Find where the given text appears and provide that cell's center as [X, Y] coordinate. 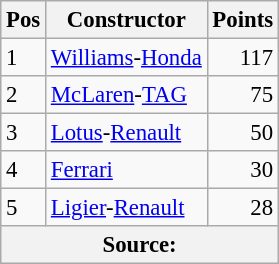
2 [24, 95]
30 [242, 170]
Lotus-Renault [127, 133]
Source: [140, 245]
Ligier-Renault [127, 208]
5 [24, 208]
3 [24, 133]
Constructor [127, 20]
Williams-Honda [127, 58]
Pos [24, 20]
28 [242, 208]
1 [24, 58]
75 [242, 95]
117 [242, 58]
50 [242, 133]
McLaren-TAG [127, 95]
Points [242, 20]
Ferrari [127, 170]
4 [24, 170]
